Detect which cell encompasses the target text, then output its [x, y] center coordinate. 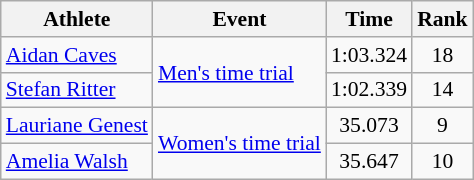
Event [240, 19]
Men's time trial [240, 72]
9 [442, 126]
1:02.339 [369, 90]
Time [369, 19]
Women's time trial [240, 144]
Rank [442, 19]
Lauriane Genest [77, 126]
35.073 [369, 126]
14 [442, 90]
Athlete [77, 19]
10 [442, 162]
Aidan Caves [77, 55]
35.647 [369, 162]
Amelia Walsh [77, 162]
18 [442, 55]
Stefan Ritter [77, 90]
1:03.324 [369, 55]
